Identify which cell holds the provided text, then report its (X, Y) central coordinate. 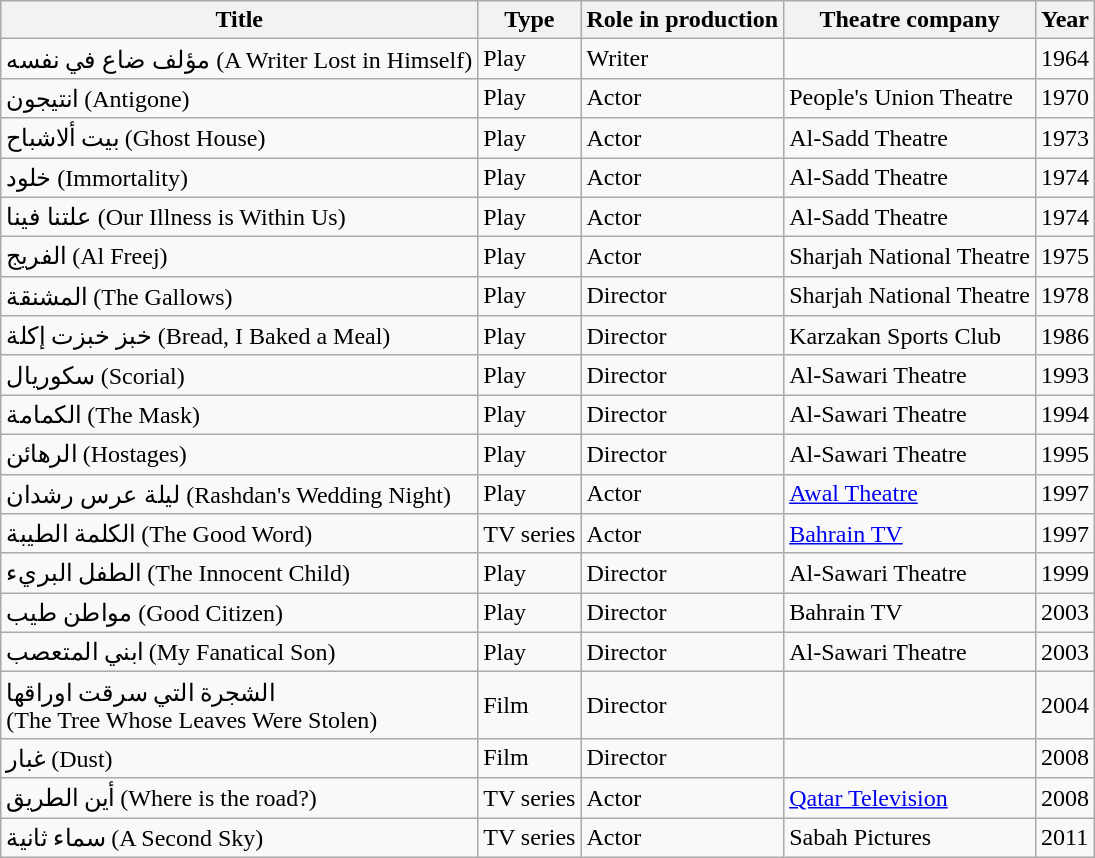
ليلة عرس رشدان (Rashdan's Wedding Night) (240, 494)
Year (1064, 20)
الطفل البريء (The Innocent Child) (240, 573)
الرهائن (Hostages) (240, 454)
1964 (1064, 59)
بيت ألاشباح (Ghost House) (240, 138)
المشنقة (The Gallows) (240, 296)
1970 (1064, 98)
Role in production (682, 20)
انتيجون (Antigone) (240, 98)
Type (530, 20)
Qatar Television (910, 798)
خبز خبزت إكلة (Bread, I Baked a Meal) (240, 336)
غبار (Dust) (240, 758)
1973 (1064, 138)
1978 (1064, 296)
الكمامة (The Mask) (240, 415)
1994 (1064, 415)
1975 (1064, 257)
سماء ثانية (A Second Sky) (240, 838)
الكلمة الطيبة (The Good Word) (240, 534)
1999 (1064, 573)
1986 (1064, 336)
أين الطريق (Where is the road?) (240, 798)
خلود (Immortality) (240, 178)
Awal Theatre (910, 494)
2011 (1064, 838)
Sabah Pictures (910, 838)
الشجرة التي سرقت اوراقها (The Tree Whose Leaves Were Stolen) (240, 706)
1995 (1064, 454)
Karzakan Sports Club (910, 336)
Theatre company (910, 20)
Title (240, 20)
علتنا فينا (Our Illness is Within Us) (240, 217)
مواطن طيب (Good Citizen) (240, 613)
سكوريال (Scorial) (240, 375)
مؤلف ضاع في نفسه (A Writer Lost in Himself) (240, 59)
ابني المتعصب (My Fanatical Son) (240, 652)
People's Union Theatre (910, 98)
2004 (1064, 706)
1993 (1064, 375)
Writer (682, 59)
الفريج (Al Freej) (240, 257)
